Detect which cell encompasses the target text, then output its [X, Y] center coordinate. 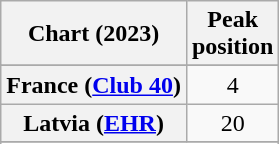
France (Club 40) [94, 85]
4 [232, 85]
Peakposition [232, 34]
Chart (2023) [94, 34]
Latvia (EHR) [94, 123]
20 [232, 123]
